Return (X, Y) of the center of cell containing provided text 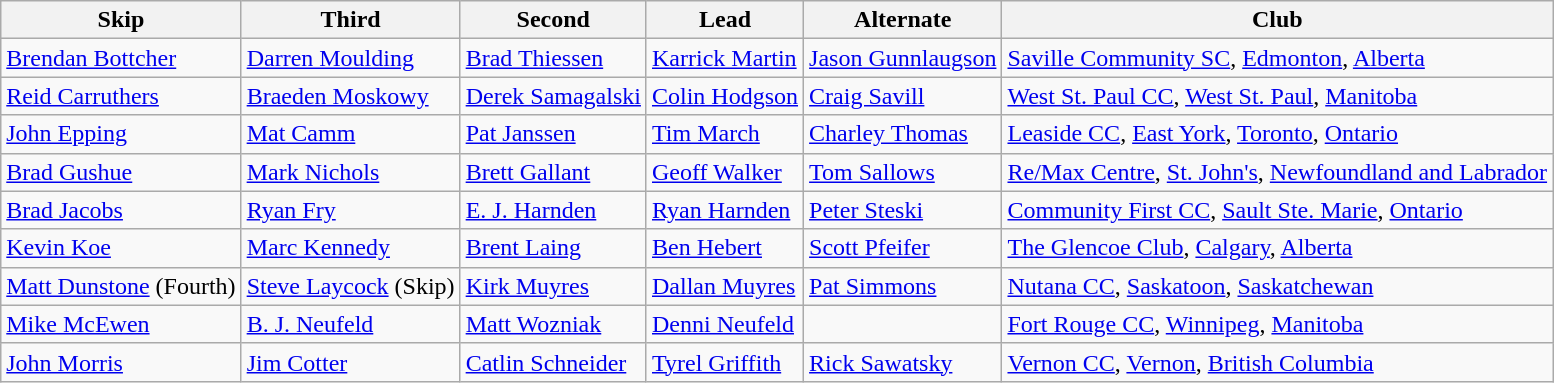
Ryan Fry (350, 210)
Geoff Walker (724, 172)
Brad Thiessen (553, 58)
Tim March (724, 134)
Kirk Muyres (553, 286)
Catlin Schneider (553, 362)
Braeden Moskowy (350, 96)
Steve Laycock (Skip) (350, 286)
Darren Moulding (350, 58)
Lead (724, 20)
Kevin Koe (121, 248)
Rick Sawatsky (903, 362)
Ben Hebert (724, 248)
Brad Gushue (121, 172)
Derek Samagalski (553, 96)
Nutana CC, Saskatoon, Saskatchewan (1278, 286)
Mike McEwen (121, 324)
Scott Pfeifer (903, 248)
Jim Cotter (350, 362)
Brendan Bottcher (121, 58)
Mat Camm (350, 134)
Tyrel Griffith (724, 362)
John Epping (121, 134)
Third (350, 20)
Fort Rouge CC, Winnipeg, Manitoba (1278, 324)
Karrick Martin (724, 58)
The Glencoe Club, Calgary, Alberta (1278, 248)
Mark Nichols (350, 172)
Pat Janssen (553, 134)
Tom Sallows (903, 172)
Matt Wozniak (553, 324)
Community First CC, Sault Ste. Marie, Ontario (1278, 210)
Alternate (903, 20)
John Morris (121, 362)
Second (553, 20)
Charley Thomas (903, 134)
Reid Carruthers (121, 96)
Peter Steski (903, 210)
Brent Laing (553, 248)
Saville Community SC, Edmonton, Alberta (1278, 58)
Dallan Muyres (724, 286)
Marc Kennedy (350, 248)
Jason Gunnlaugson (903, 58)
Colin Hodgson (724, 96)
B. J. Neufeld (350, 324)
Vernon CC, Vernon, British Columbia (1278, 362)
Brad Jacobs (121, 210)
Denni Neufeld (724, 324)
Skip (121, 20)
Pat Simmons (903, 286)
Leaside CC, East York, Toronto, Ontario (1278, 134)
E. J. Harnden (553, 210)
Club (1278, 20)
Craig Savill (903, 96)
Ryan Harnden (724, 210)
Re/Max Centre, St. John's, Newfoundland and Labrador (1278, 172)
West St. Paul CC, West St. Paul, Manitoba (1278, 96)
Brett Gallant (553, 172)
Matt Dunstone (Fourth) (121, 286)
